Extract the [x, y] coordinate from the center of the cell holding the provided text.  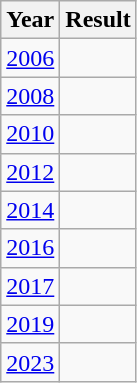
Result [98, 20]
2008 [30, 96]
2014 [30, 210]
2006 [30, 58]
2017 [30, 286]
2023 [30, 362]
2012 [30, 172]
2019 [30, 324]
2016 [30, 248]
Year [30, 20]
2010 [30, 134]
